Detect which cell encompasses the target text, then output its [X, Y] center coordinate. 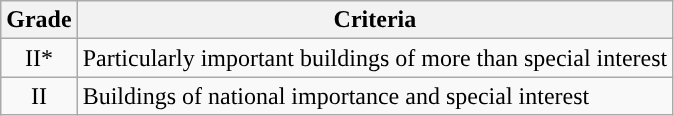
II [39, 96]
Buildings of national importance and special interest [375, 96]
Grade [39, 20]
Particularly important buildings of more than special interest [375, 58]
II* [39, 58]
Criteria [375, 20]
